Return the (X, Y) coordinate for the center point of the cell that contains the specified text.  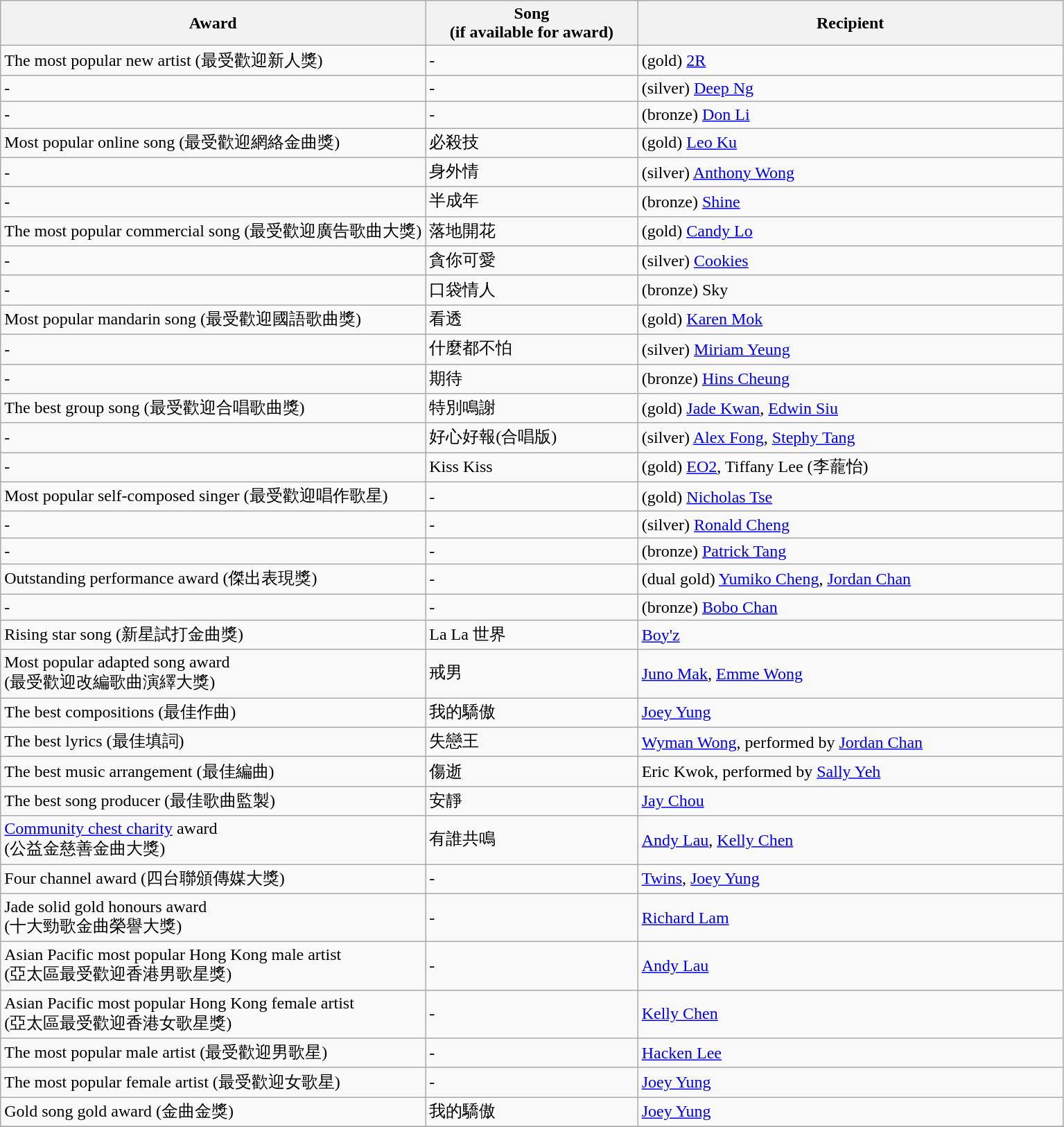
The most popular female artist (最受歡迎女歌星) (213, 1083)
戒男 (532, 674)
Recipient (850, 24)
特別鳴謝 (532, 409)
The most popular male artist (最受歡迎男歌星) (213, 1054)
(gold) EO2, Tiffany Lee (李蘢怡) (850, 467)
身外情 (532, 172)
Twins, Joey Yung (850, 879)
The most popular commercial song (最受歡迎廣告歌曲大獎) (213, 231)
Juno Mak, Emme Wong (850, 674)
(gold) Nicholas Tse (850, 496)
Andy Lau (850, 966)
期待 (532, 378)
(gold) 2R (850, 61)
(silver) Anthony Wong (850, 172)
The best song producer (最佳歌曲監製) (213, 801)
(bronze) Bobo Chan (850, 606)
(silver) Deep Ng (850, 88)
(bronze) Hins Cheung (850, 378)
Rising star song (新星試打金曲獎) (213, 635)
口袋情人 (532, 290)
安靜 (532, 801)
Hacken Lee (850, 1054)
La La 世界 (532, 635)
(silver) Ronald Cheng (850, 525)
The best group song (最受歡迎合唱歌曲獎) (213, 409)
Boy'z (850, 635)
Outstanding performance award (傑出表現獎) (213, 579)
The most popular new artist (最受歡迎新人獎) (213, 61)
The best music arrangement (最佳編曲) (213, 772)
Most popular adapted song award(最受歡迎改編歌曲演繹大獎) (213, 674)
看透 (532, 320)
Eric Kwok, performed by Sally Yeh (850, 772)
失戀王 (532, 742)
Richard Lam (850, 918)
(silver) Miriam Yeung (850, 349)
(dual gold) Yumiko Cheng, Jordan Chan (850, 579)
Most popular online song (最受歡迎網絡金曲獎) (213, 143)
(bronze) Patrick Tang (850, 551)
有誰共鳴 (532, 840)
Song(if available for award) (532, 24)
Kelly Chen (850, 1014)
(bronze) Sky (850, 290)
(silver) Cookies (850, 261)
Award (213, 24)
Most popular self-composed singer (最受歡迎唱作歌星) (213, 496)
(gold) Karen Mok (850, 320)
(gold) Candy Lo (850, 231)
Jay Chou (850, 801)
(gold) Leo Ku (850, 143)
必殺技 (532, 143)
(bronze) Don Li (850, 114)
傷逝 (532, 772)
Jade solid gold honours award(十大勁歌金曲榮譽大獎) (213, 918)
Community chest charity award(公益金慈善金曲大獎) (213, 840)
Most popular mandarin song (最受歡迎國語歌曲獎) (213, 320)
Asian Pacific most popular Hong Kong female artist(亞太區最受歡迎香港女歌星獎) (213, 1014)
The best lyrics (最佳填詞) (213, 742)
(gold) Jade Kwan, Edwin Siu (850, 409)
Asian Pacific most popular Hong Kong male artist(亞太區最受歡迎香港男歌星獎) (213, 966)
Four channel award (四台聯頒傳媒大獎) (213, 879)
Wyman Wong, performed by Jordan Chan (850, 742)
The best compositions (最佳作曲) (213, 713)
Andy Lau, Kelly Chen (850, 840)
Kiss Kiss (532, 467)
(bronze) Shine (850, 202)
落地開花 (532, 231)
什麼都不怕 (532, 349)
好心好報(合唱版) (532, 438)
(silver) Alex Fong, Stephy Tang (850, 438)
貪你可愛 (532, 261)
半成年 (532, 202)
Gold song gold award (金曲金獎) (213, 1112)
